Output the [x, y] coordinate of the center of the cell containing the given text.  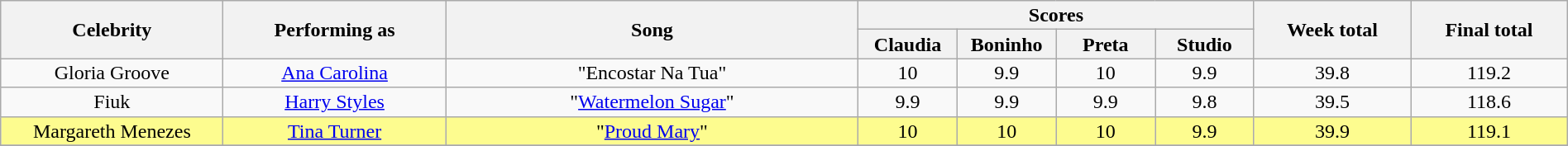
"Watermelon Sugar" [652, 102]
118.6 [1489, 102]
Studio [1205, 45]
"Proud Mary" [652, 130]
39.8 [1331, 73]
Scores [1056, 15]
Gloria Groove [112, 73]
"Encostar Na Tua" [652, 73]
Claudia [908, 45]
Boninho [1006, 45]
Harry Styles [334, 102]
Preta [1106, 45]
39.5 [1331, 102]
Performing as [334, 30]
Song [652, 30]
119.2 [1489, 73]
Celebrity [112, 30]
9.8 [1205, 102]
Fiuk [112, 102]
Final total [1489, 30]
39.9 [1331, 130]
119.1 [1489, 130]
Ana Carolina [334, 73]
Week total [1331, 30]
Margareth Menezes [112, 130]
Tina Turner [334, 130]
